Identify which cell holds the provided text, then report its [x, y] central coordinate. 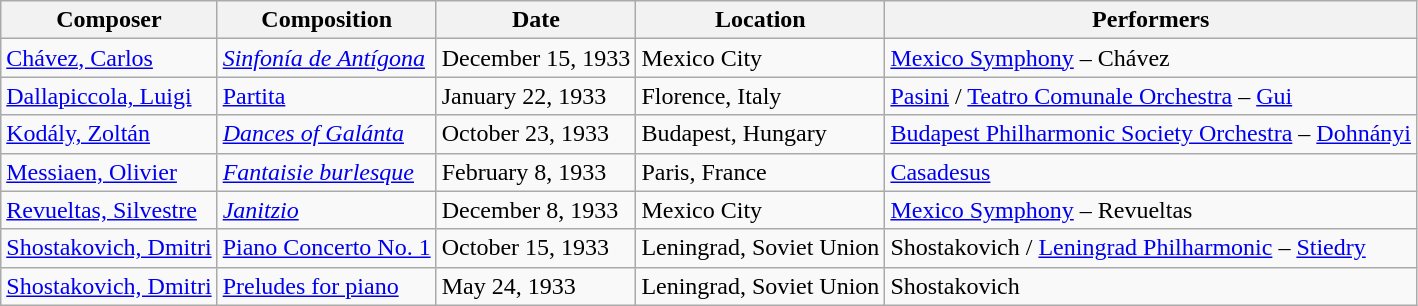
Messiaen, Olivier [109, 172]
Revueltas, Silvestre [109, 210]
Budapest Philharmonic Society Orchestra – Dohnányi [1151, 134]
Dallapiccola, Luigi [109, 96]
May 24, 1933 [536, 286]
Piano Concerto No. 1 [326, 248]
Paris, France [760, 172]
Janitzio [326, 210]
Composer [109, 20]
Pasini / Teatro Comunale Orchestra – Gui [1151, 96]
Preludes for piano [326, 286]
Shostakovich / Leningrad Philharmonic – Stiedry [1151, 248]
Performers [1151, 20]
Dances of Galánta [326, 134]
December 8, 1933 [536, 210]
Casadesus [1151, 172]
Mexico Symphony – Revueltas [1151, 210]
Budapest, Hungary [760, 134]
Kodály, Zoltán [109, 134]
October 15, 1933 [536, 248]
Mexico Symphony – Chávez [1151, 58]
Date [536, 20]
October 23, 1933 [536, 134]
Partita [326, 96]
Location [760, 20]
Florence, Italy [760, 96]
December 15, 1933 [536, 58]
Chávez, Carlos [109, 58]
February 8, 1933 [536, 172]
Composition [326, 20]
January 22, 1933 [536, 96]
Sinfonía de Antígona [326, 58]
Fantaisie burlesque [326, 172]
Shostakovich [1151, 286]
